Return [X, Y] of the center of cell containing provided text 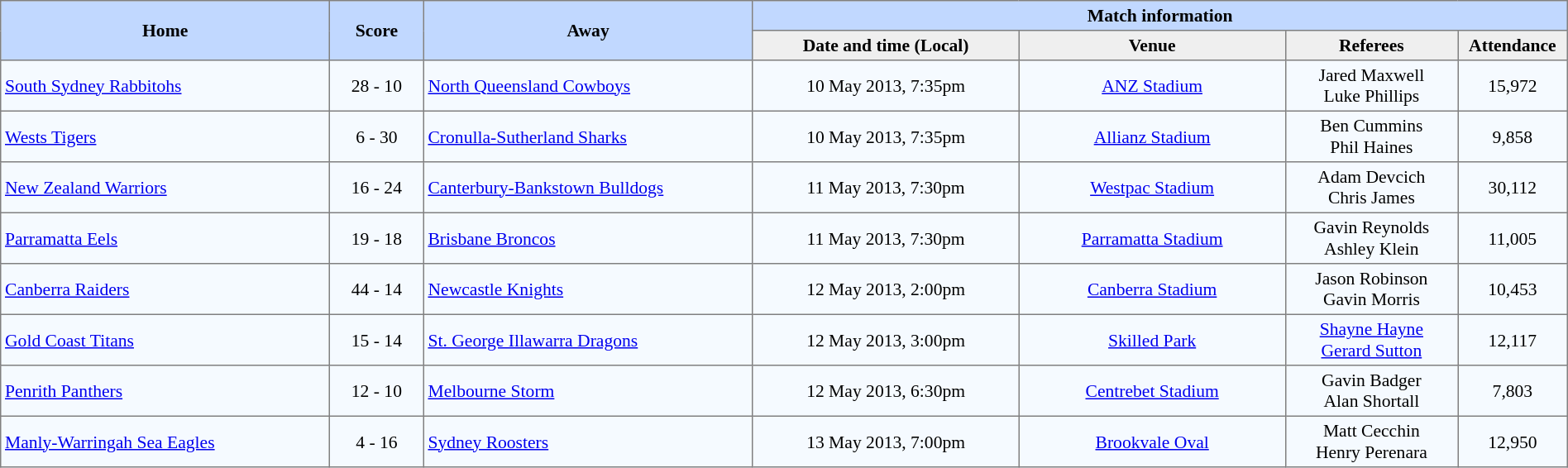
Jason RobinsonGavin Morris [1371, 289]
10,453 [1513, 289]
Gavin ReynoldsAshley Klein [1371, 238]
Parramatta Stadium [1152, 238]
28 - 10 [377, 86]
Ben CumminsPhil Haines [1371, 136]
12 - 10 [377, 391]
11,005 [1513, 238]
Wests Tigers [165, 136]
13 May 2013, 7:00pm [886, 442]
Gavin BadgerAlan Shortall [1371, 391]
Allianz Stadium [1152, 136]
Shayne HayneGerard Sutton [1371, 340]
Manly-Warringah Sea Eagles [165, 442]
Gold Coast Titans [165, 340]
Penrith Panthers [165, 391]
Centrebet Stadium [1152, 391]
South Sydney Rabbitohs [165, 86]
Canterbury-Bankstown Bulldogs [588, 188]
15 - 14 [377, 340]
Attendance [1513, 45]
Venue [1152, 45]
Match information [1159, 16]
St. George Illawarra Dragons [588, 340]
ANZ Stadium [1152, 86]
Westpac Stadium [1152, 188]
12,117 [1513, 340]
30,112 [1513, 188]
Canberra Raiders [165, 289]
19 - 18 [377, 238]
12 May 2013, 2:00pm [886, 289]
Score [377, 31]
12 May 2013, 3:00pm [886, 340]
Away [588, 31]
Cronulla-Sutherland Sharks [588, 136]
7,803 [1513, 391]
Referees [1371, 45]
12,950 [1513, 442]
Matt CecchinHenry Perenara [1371, 442]
Canberra Stadium [1152, 289]
Brookvale Oval [1152, 442]
15,972 [1513, 86]
New Zealand Warriors [165, 188]
Parramatta Eels [165, 238]
44 - 14 [377, 289]
Jared MaxwellLuke Phillips [1371, 86]
North Queensland Cowboys [588, 86]
4 - 16 [377, 442]
Home [165, 31]
Adam DevcichChris James [1371, 188]
Melbourne Storm [588, 391]
16 - 24 [377, 188]
Skilled Park [1152, 340]
9,858 [1513, 136]
12 May 2013, 6:30pm [886, 391]
Brisbane Broncos [588, 238]
Newcastle Knights [588, 289]
6 - 30 [377, 136]
Sydney Roosters [588, 442]
Date and time (Local) [886, 45]
